Locate the cell with the specified text and output its (X, Y) center coordinate. 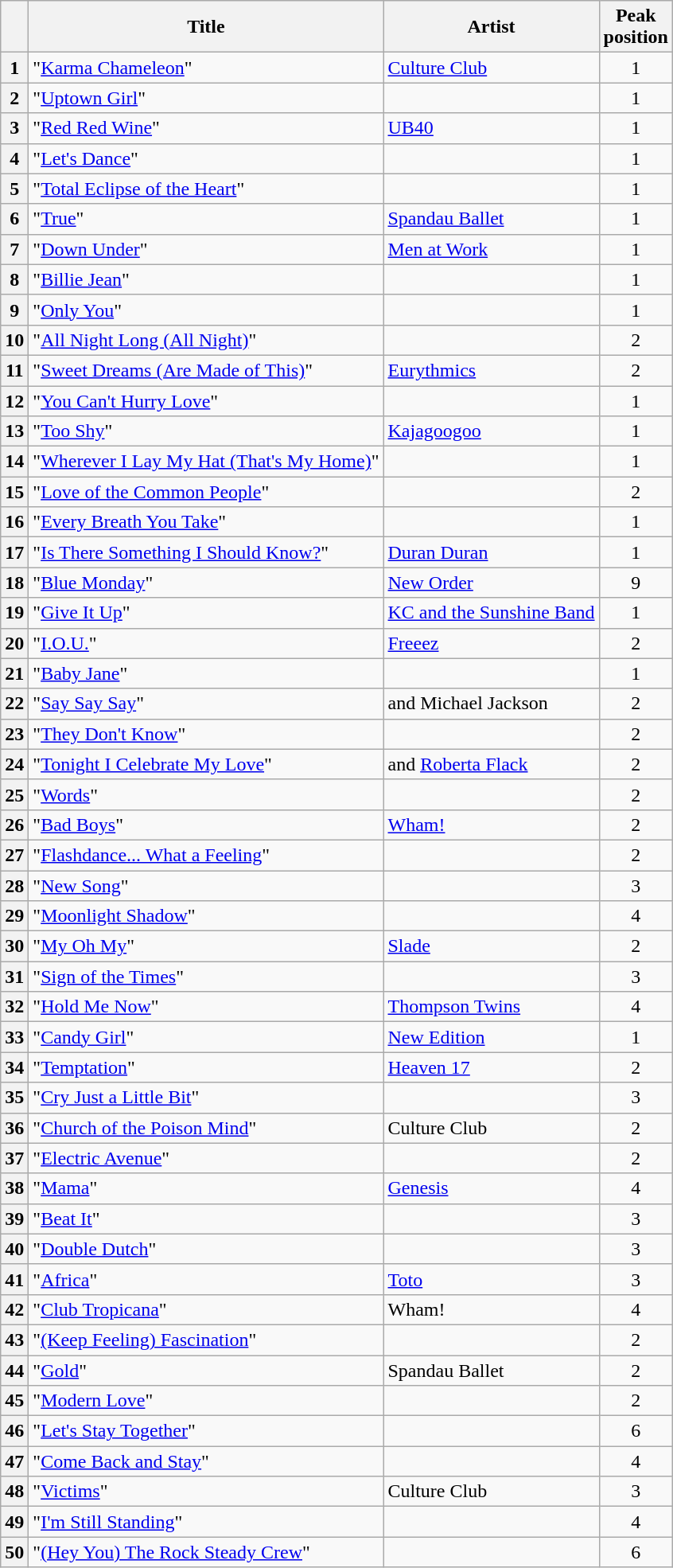
34 (14, 1067)
"Bad Boys" (206, 825)
47 (14, 1461)
"Uptown Girl" (206, 98)
"They Don't Know" (206, 734)
7 (14, 249)
42 (14, 1309)
"Moonlight Shadow" (206, 916)
41 (14, 1279)
"Blue Monday" (206, 583)
"Say Say Say" (206, 704)
Slade (492, 946)
"Let's Stay Together" (206, 1431)
32 (14, 1007)
15 (14, 492)
"Flashdance... What a Feeling" (206, 855)
22 (14, 704)
"Sweet Dreams (Are Made of This)" (206, 370)
11 (14, 370)
25 (14, 794)
"Sign of the Times" (206, 977)
Kajagoogoo (492, 431)
"(Keep Feeling) Fascination" (206, 1340)
Peakposition (636, 27)
"Every Breath You Take" (206, 522)
"Cry Just a Little Bit" (206, 1098)
44 (14, 1370)
"Double Dutch" (206, 1249)
"Mama" (206, 1188)
27 (14, 855)
8 (14, 279)
Duran Duran (492, 552)
"You Can't Hurry Love" (206, 400)
Thompson Twins (492, 1007)
36 (14, 1128)
"All Night Long (All Night)" (206, 340)
40 (14, 1249)
"Tonight I Celebrate My Love" (206, 764)
"Karma Chameleon" (206, 68)
35 (14, 1098)
Toto (492, 1279)
12 (14, 400)
and Roberta Flack (492, 764)
"Is There Something I Should Know?" (206, 552)
28 (14, 886)
21 (14, 673)
24 (14, 764)
33 (14, 1037)
Heaven 17 (492, 1067)
50 (14, 1552)
Artist (492, 27)
"New Song" (206, 886)
"I.O.U." (206, 643)
"Billie Jean" (206, 279)
43 (14, 1340)
"Africa" (206, 1279)
19 (14, 613)
"Only You" (206, 310)
17 (14, 552)
Genesis (492, 1188)
"Too Shy" (206, 431)
"Beat It" (206, 1219)
38 (14, 1188)
31 (14, 977)
"My Oh My" (206, 946)
"Red Red Wine" (206, 128)
"Words" (206, 794)
"Down Under" (206, 249)
Title (206, 27)
"Wherever I Lay My Hat (That's My Home)" (206, 462)
37 (14, 1158)
49 (14, 1522)
5 (14, 189)
New Edition (492, 1037)
"Hold Me Now" (206, 1007)
New Order (492, 583)
"Candy Girl" (206, 1037)
39 (14, 1219)
14 (14, 462)
Men at Work (492, 249)
"Come Back and Stay" (206, 1461)
45 (14, 1401)
"Let's Dance" (206, 158)
"Temptation" (206, 1067)
"Church of the Poison Mind" (206, 1128)
48 (14, 1492)
18 (14, 583)
"Club Tropicana" (206, 1309)
"Gold" (206, 1370)
Freeez (492, 643)
"True" (206, 219)
"(Hey You) The Rock Steady Crew" (206, 1552)
16 (14, 522)
20 (14, 643)
UB40 (492, 128)
"Victims" (206, 1492)
"Baby Jane" (206, 673)
13 (14, 431)
29 (14, 916)
10 (14, 340)
"Modern Love" (206, 1401)
26 (14, 825)
23 (14, 734)
"Total Eclipse of the Heart" (206, 189)
and Michael Jackson (492, 704)
"Electric Avenue" (206, 1158)
"Love of the Common People" (206, 492)
30 (14, 946)
"I'm Still Standing" (206, 1522)
Eurythmics (492, 370)
KC and the Sunshine Band (492, 613)
"Give It Up" (206, 613)
46 (14, 1431)
